Capture the cell that displays the provided text and extract its [x, y] central coordinate. 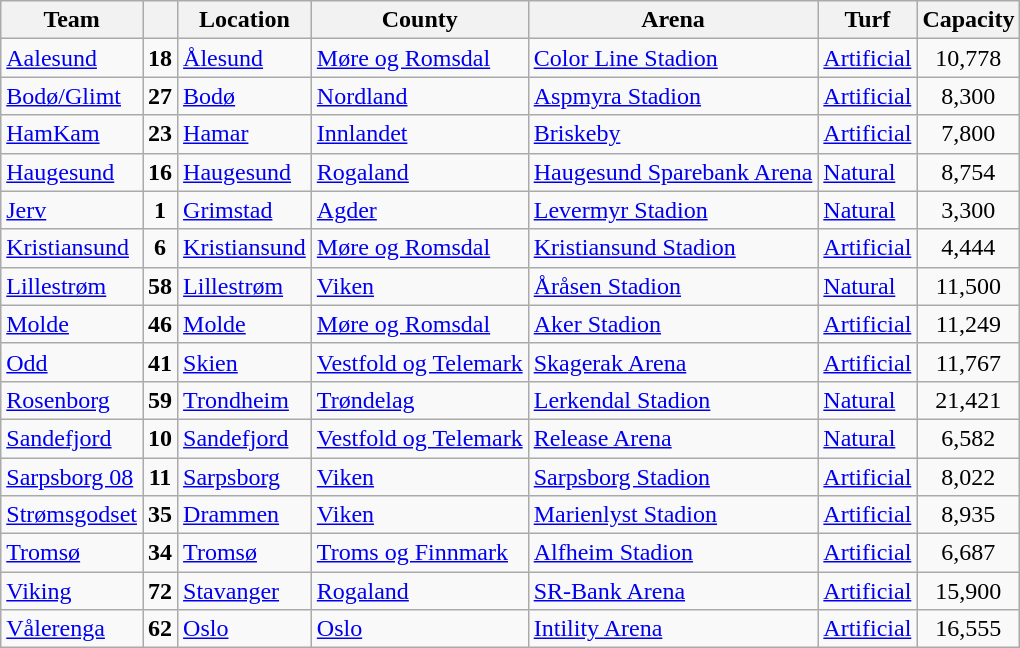
Release Arena [673, 438]
Location [245, 20]
Haugesund Sparebank Arena [673, 172]
11 [160, 477]
Sarpsborg [245, 477]
8,935 [968, 515]
Team [72, 20]
HamKam [72, 134]
59 [160, 400]
3,300 [968, 210]
Grimstad [245, 210]
6,582 [968, 438]
15,900 [968, 591]
62 [160, 629]
Aalesund [72, 58]
16,555 [968, 629]
16 [160, 172]
58 [160, 286]
Strømsgodset [72, 515]
Intility Arena [673, 629]
SR-Bank Arena [673, 591]
11,500 [968, 286]
Agder [420, 210]
72 [160, 591]
Jerv [72, 210]
Stavanger [245, 591]
Trondheim [245, 400]
Turf [868, 20]
Sarpsborg Stadion [673, 477]
23 [160, 134]
Troms og Finnmark [420, 553]
41 [160, 362]
Color Line Stadion [673, 58]
8,300 [968, 96]
Aspmyra Stadion [673, 96]
4,444 [968, 248]
35 [160, 515]
10,778 [968, 58]
Briskeby [673, 134]
10 [160, 438]
46 [160, 324]
1 [160, 210]
18 [160, 58]
Aker Stadion [673, 324]
Skagerak Arena [673, 362]
Åråsen Stadion [673, 286]
Capacity [968, 20]
11,767 [968, 362]
Arena [673, 20]
8,754 [968, 172]
Odd [72, 362]
34 [160, 553]
11,249 [968, 324]
Bodø/Glimt [72, 96]
Trøndelag [420, 400]
Sarpsborg 08 [72, 477]
27 [160, 96]
Lerkendal Stadion [673, 400]
Alfheim Stadion [673, 553]
Hamar [245, 134]
Skien [245, 362]
Nordland [420, 96]
6 [160, 248]
Levermyr Stadion [673, 210]
6,687 [968, 553]
Rosenborg [72, 400]
Ålesund [245, 58]
Kristiansund Stadion [673, 248]
County [420, 20]
Drammen [245, 515]
7,800 [968, 134]
Vålerenga [72, 629]
Bodø [245, 96]
Viking [72, 591]
Innlandet [420, 134]
21,421 [968, 400]
8,022 [968, 477]
Marienlyst Stadion [673, 515]
